Provide the (X, Y) coordinate of the cell's center where the given text is located.  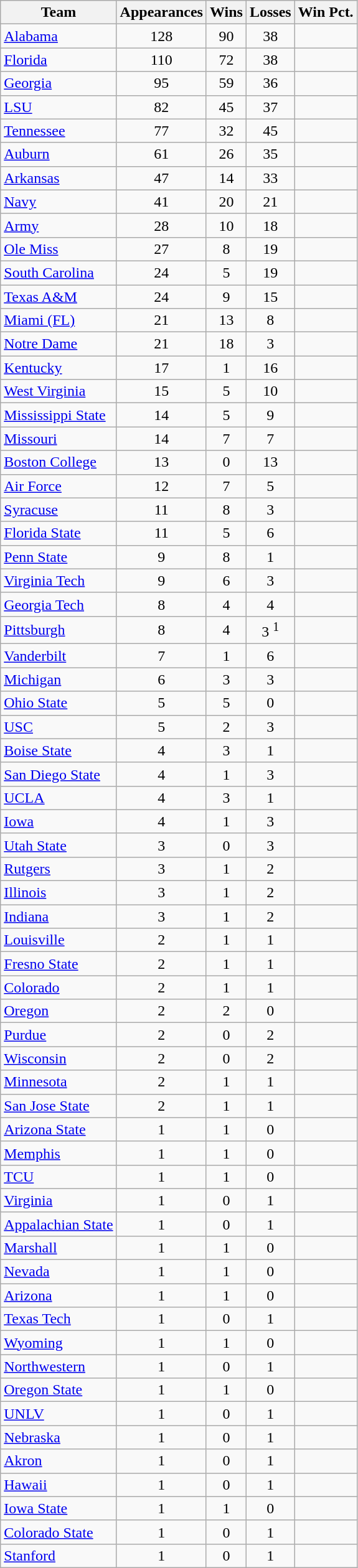
Boston College (59, 462)
72 (226, 60)
Virginia Tech (59, 581)
Alabama (59, 36)
32 (226, 131)
41 (161, 202)
128 (161, 36)
Iowa (59, 821)
Oregon State (59, 1390)
USC (59, 727)
Penn State (59, 557)
Arizona State (59, 1129)
Miami (FL) (59, 320)
Syracuse (59, 510)
South Carolina (59, 273)
Indiana (59, 917)
Florida State (59, 533)
36 (270, 83)
Auburn (59, 154)
Fresno State (59, 964)
Arizona (59, 1295)
Minnesota (59, 1082)
Iowa State (59, 1508)
LSU (59, 107)
Illinois (59, 893)
West Virginia (59, 391)
TCU (59, 1177)
Losses (270, 12)
61 (161, 154)
San Jose State (59, 1106)
Georgia (59, 83)
Missouri (59, 439)
Win Pct. (326, 12)
Utah State (59, 845)
26 (226, 154)
Texas Tech (59, 1319)
UNLV (59, 1414)
Rutgers (59, 869)
82 (161, 107)
Colorado (59, 987)
Florida (59, 60)
Notre Dame (59, 344)
77 (161, 131)
Northwestern (59, 1366)
59 (226, 83)
Purdue (59, 1035)
Appearances (161, 12)
110 (161, 60)
UCLA (59, 798)
Vanderbilt (59, 656)
Louisville (59, 940)
28 (161, 225)
Nevada (59, 1272)
Stanford (59, 1556)
Wisconsin (59, 1058)
Akron (59, 1461)
35 (270, 154)
Pittsburgh (59, 630)
Ohio State (59, 703)
Memphis (59, 1153)
Army (59, 225)
Nebraska (59, 1437)
Georgia Tech (59, 604)
3 1 (270, 630)
Oregon (59, 1011)
Arkansas (59, 178)
Boise State (59, 750)
95 (161, 83)
Kentucky (59, 368)
Appalachian State (59, 1224)
37 (270, 107)
Team (59, 12)
Navy (59, 202)
17 (161, 368)
Mississippi State (59, 415)
Texas A&M (59, 297)
Tennessee (59, 131)
Ole Miss (59, 249)
16 (270, 368)
Hawaii (59, 1485)
12 (161, 486)
27 (161, 249)
Wyoming (59, 1343)
Virginia (59, 1200)
Air Force (59, 486)
Colorado State (59, 1532)
33 (270, 178)
90 (226, 36)
20 (226, 202)
47 (161, 178)
Wins (226, 12)
San Diego State (59, 774)
Michigan (59, 679)
Marshall (59, 1248)
